For the text-containing cell, return its midpoint in (X, Y) coordinate format. 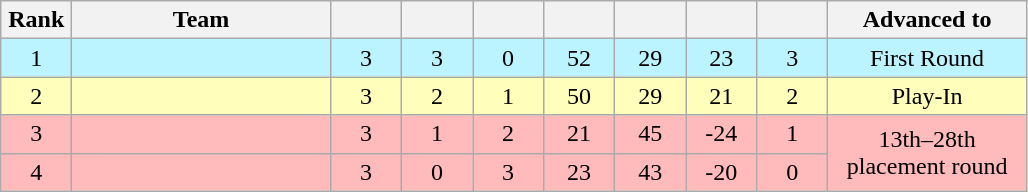
45 (650, 134)
52 (580, 58)
-20 (722, 172)
13th–28th placement round (928, 153)
4 (36, 172)
-24 (722, 134)
Rank (36, 20)
First Round (928, 58)
43 (650, 172)
Advanced to (928, 20)
Team (202, 20)
Play-In (928, 96)
50 (580, 96)
